Return the [x, y] coordinate for the center point of the cell that contains the specified text.  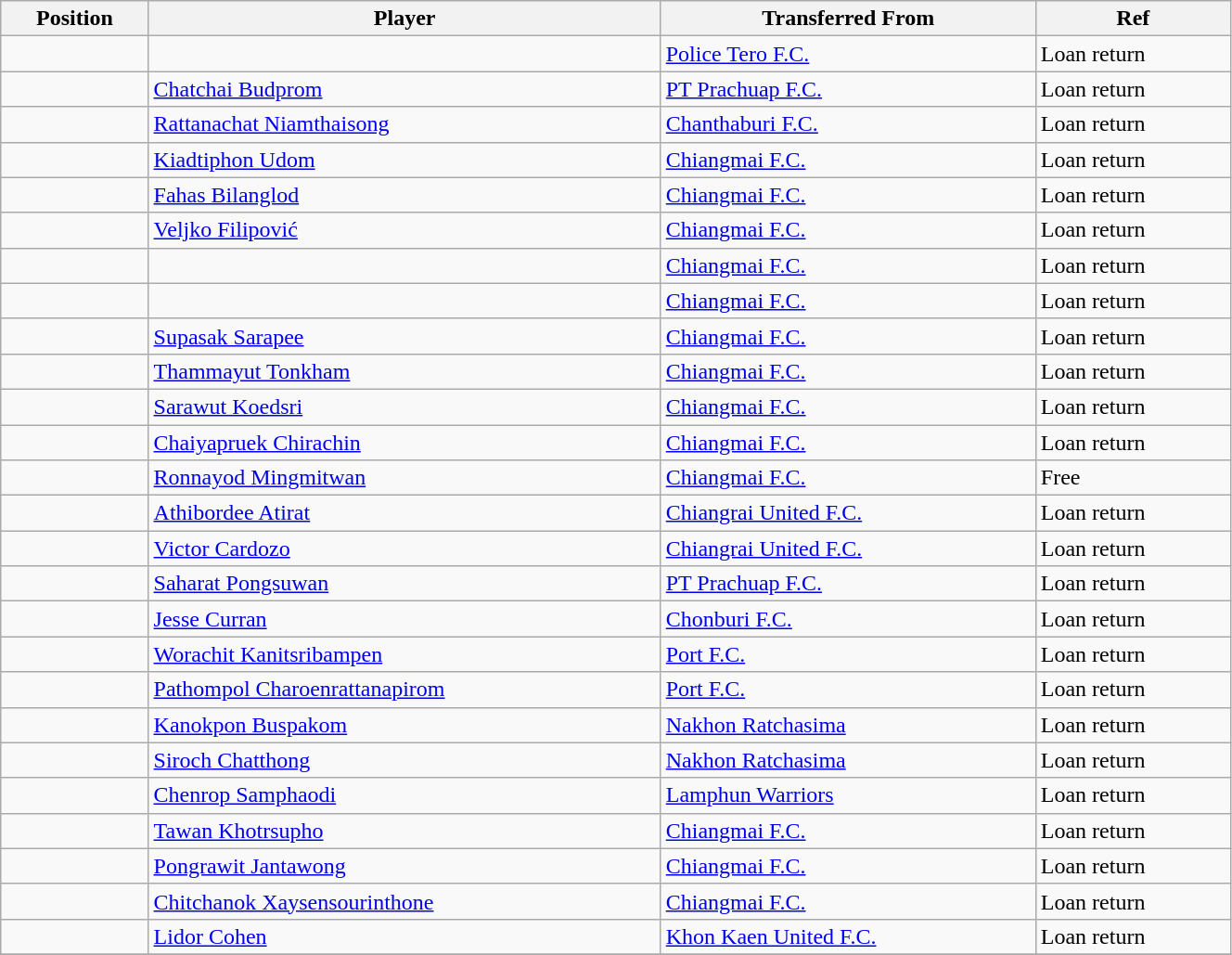
Thammayut Tonkham [404, 371]
Pathompol Charoenrattanapirom [404, 690]
Rattanachat Niamthaisong [404, 124]
Saharat Pongsuwan [404, 584]
Worachit Kanitsribampen [404, 654]
Siroch Chatthong [404, 760]
Tawan Khotrsupho [404, 831]
Kanokpon Buspakom [404, 725]
Chatchai Budprom [404, 89]
Lidor Cohen [404, 936]
Chonburi F.C. [848, 619]
Ronnayod Mingmitwan [404, 478]
Kiadtiphon Udom [404, 160]
Chaiyapruek Chirachin [404, 443]
Player [404, 19]
Jesse Curran [404, 619]
Ref [1133, 19]
Pongrawit Jantawong [404, 866]
Veljko Filipović [404, 230]
Supasak Sarapee [404, 336]
Free [1133, 478]
Chenrop Samphaodi [404, 795]
Lamphun Warriors [848, 795]
Athibordee Atirat [404, 513]
Position [74, 19]
Victor Cardozo [404, 548]
Chanthaburi F.C. [848, 124]
Khon Kaen United F.C. [848, 936]
Chitchanok Xaysensourinthone [404, 901]
Police Tero F.C. [848, 54]
Sarawut Koedsri [404, 407]
Fahas Bilanglod [404, 195]
Transferred From [848, 19]
